Extract the (X, Y) coordinate from the center of the cell holding the provided text.  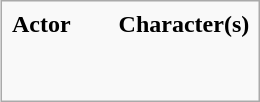
Actor (41, 24)
Character(s) (184, 24)
